Locate the cell with the specified text and output its [X, Y] center coordinate. 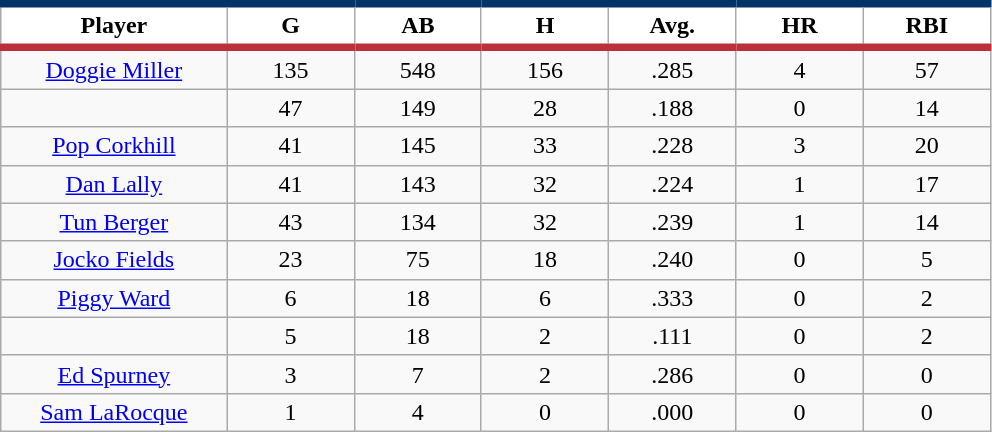
AB [418, 26]
75 [418, 260]
149 [418, 108]
47 [290, 108]
Dan Lally [114, 184]
Sam LaRocque [114, 412]
.239 [672, 222]
.188 [672, 108]
20 [926, 146]
135 [290, 68]
Ed Spurney [114, 374]
43 [290, 222]
.111 [672, 336]
28 [544, 108]
Avg. [672, 26]
H [544, 26]
Player [114, 26]
Piggy Ward [114, 298]
RBI [926, 26]
G [290, 26]
.224 [672, 184]
134 [418, 222]
7 [418, 374]
Jocko Fields [114, 260]
.228 [672, 146]
33 [544, 146]
548 [418, 68]
.286 [672, 374]
23 [290, 260]
Doggie Miller [114, 68]
Tun Berger [114, 222]
.285 [672, 68]
156 [544, 68]
57 [926, 68]
Pop Corkhill [114, 146]
.240 [672, 260]
143 [418, 184]
.000 [672, 412]
17 [926, 184]
.333 [672, 298]
HR [800, 26]
145 [418, 146]
